Identify which cell holds the provided text, then report its (X, Y) central coordinate. 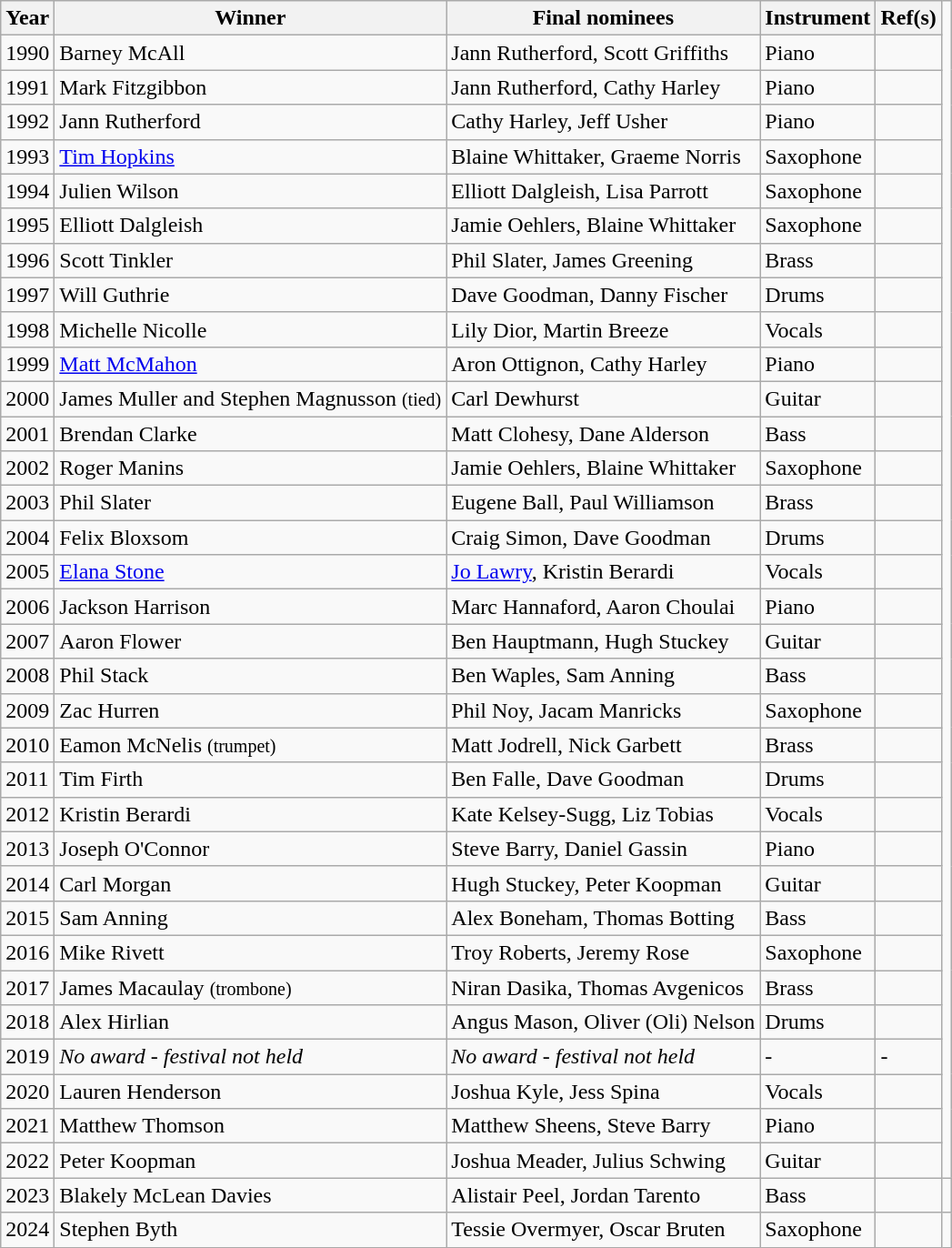
Alistair Peel, Jordan Tarento (604, 1195)
2010 (27, 745)
Phil Slater (251, 503)
Phil Noy, Jacam Manricks (604, 710)
Joshua Meader, Julius Schwing (604, 1161)
Sam Anning (251, 918)
Brendan Clarke (251, 434)
Lily Dior, Martin Breeze (604, 329)
2017 (27, 987)
Mike Rivett (251, 952)
Steve Barry, Daniel Gassin (604, 849)
2015 (27, 918)
Year (27, 18)
Jann Rutherford, Cathy Harley (604, 87)
2005 (27, 572)
1999 (27, 364)
2001 (27, 434)
Joseph O'Connor (251, 849)
Cathy Harley, Jeff Usher (604, 122)
Will Guthrie (251, 295)
Aron Ottignon, Cathy Harley (604, 364)
Niran Dasika, Thomas Avgenicos (604, 987)
Elliott Dalgleish, Lisa Parrott (604, 191)
Julien Wilson (251, 191)
1994 (27, 191)
James Muller and Stephen Magnusson (tied) (251, 398)
Blaine Whittaker, Graeme Norris (604, 156)
Hugh Stuckey, Peter Koopman (604, 883)
2000 (27, 398)
Phil Stack (251, 676)
2007 (27, 641)
Kristin Berardi (251, 814)
Matthew Sheens, Steve Barry (604, 1126)
Winner (251, 18)
Matthew Thomson (251, 1126)
Matt McMahon (251, 364)
Jo Lawry, Kristin Berardi (604, 572)
Ben Hauptmann, Hugh Stuckey (604, 641)
1997 (27, 295)
Carl Dewhurst (604, 398)
1996 (27, 260)
Craig Simon, Dave Goodman (604, 538)
Phil Slater, James Greening (604, 260)
Elliott Dalgleish (251, 226)
2019 (27, 1057)
James Macaulay (trombone) (251, 987)
Felix Bloxsom (251, 538)
Mark Fitzgibbon (251, 87)
2020 (27, 1092)
2003 (27, 503)
Ben Waples, Sam Anning (604, 676)
Troy Roberts, Jeremy Rose (604, 952)
2022 (27, 1161)
2018 (27, 1022)
Tim Firth (251, 780)
Stephen Byth (251, 1230)
Michelle Nicolle (251, 329)
Final nominees (604, 18)
Jann Rutherford, Scott Griffiths (604, 53)
2014 (27, 883)
Matt Jodrell, Nick Garbett (604, 745)
Carl Morgan (251, 883)
2024 (27, 1230)
Tim Hopkins (251, 156)
Joshua Kyle, Jess Spina (604, 1092)
2013 (27, 849)
Dave Goodman, Danny Fischer (604, 295)
Zac Hurren (251, 710)
Tessie Overmyer, Oscar Bruten (604, 1230)
Aaron Flower (251, 641)
Blakely McLean Davies (251, 1195)
1991 (27, 87)
1990 (27, 53)
Instrument (818, 18)
2002 (27, 468)
Alex Boneham, Thomas Botting (604, 918)
1993 (27, 156)
Marc Hannaford, Aaron Choulai (604, 607)
Ref(s) (908, 18)
2012 (27, 814)
Eugene Ball, Paul Williamson (604, 503)
2021 (27, 1126)
Kate Kelsey-Sugg, Liz Tobias (604, 814)
Angus Mason, Oliver (Oli) Nelson (604, 1022)
Eamon McNelis (trumpet) (251, 745)
1992 (27, 122)
2016 (27, 952)
Jackson Harrison (251, 607)
2009 (27, 710)
Elana Stone (251, 572)
2011 (27, 780)
Roger Manins (251, 468)
Alex Hirlian (251, 1022)
2004 (27, 538)
1995 (27, 226)
2023 (27, 1195)
Ben Falle, Dave Goodman (604, 780)
2006 (27, 607)
2008 (27, 676)
Lauren Henderson (251, 1092)
Scott Tinkler (251, 260)
Matt Clohesy, Dane Alderson (604, 434)
Peter Koopman (251, 1161)
Barney McAll (251, 53)
Jann Rutherford (251, 122)
1998 (27, 329)
